Return the (X, Y) coordinate for the center point of the cell that contains the specified text.  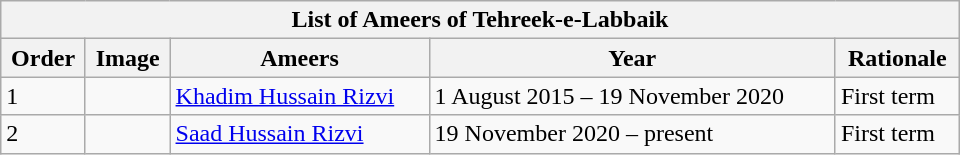
Saad Hussain Rizvi (300, 134)
Ameers (300, 58)
2 (44, 134)
19 November 2020 – present (632, 134)
Khadim Hussain Rizvi (300, 96)
1 (44, 96)
List of Ameers of Tehreek-e-Labbaik (480, 20)
Year (632, 58)
1 August 2015 – 19 November 2020 (632, 96)
Image (128, 58)
Order (44, 58)
Rationale (897, 58)
